Find where the given text appears and provide that cell's center as [X, Y] coordinate. 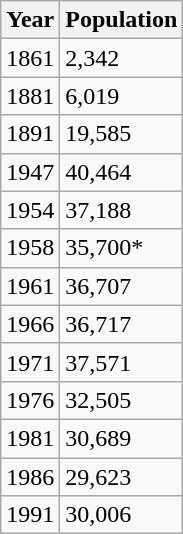
1971 [30, 362]
19,585 [122, 134]
36,717 [122, 324]
1958 [30, 248]
35,700* [122, 248]
2,342 [122, 58]
37,188 [122, 210]
29,623 [122, 477]
30,006 [122, 515]
40,464 [122, 172]
1961 [30, 286]
1947 [30, 172]
32,505 [122, 400]
Population [122, 20]
1986 [30, 477]
1891 [30, 134]
36,707 [122, 286]
1976 [30, 400]
1981 [30, 438]
1966 [30, 324]
1881 [30, 96]
30,689 [122, 438]
Year [30, 20]
1954 [30, 210]
6,019 [122, 96]
1861 [30, 58]
1991 [30, 515]
37,571 [122, 362]
